Extract the (X, Y) coordinate from the center of the cell holding the provided text.  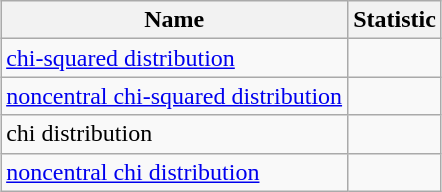
Name (174, 20)
Statistic (395, 20)
chi distribution (174, 134)
noncentral chi-squared distribution (174, 96)
noncentral chi distribution (174, 172)
chi-squared distribution (174, 58)
